Provide the (x, y) coordinate of the cell's center where the given text is located.  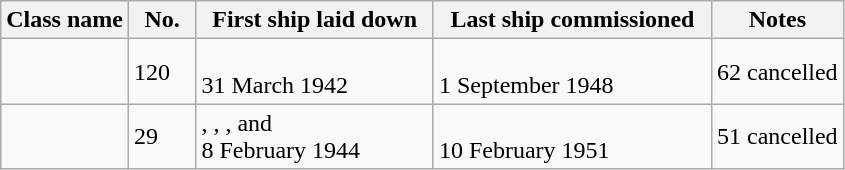
120 (162, 72)
29 (162, 136)
Class name (65, 20)
1 September 1948 (572, 72)
10 February 1951 (572, 136)
31 March 1942 (315, 72)
51 cancelled (777, 136)
Last ship commissioned (572, 20)
First ship laid down (315, 20)
No. (162, 20)
Notes (777, 20)
62 cancelled (777, 72)
, , , and 8 February 1944 (315, 136)
